Detect which cell encompasses the target text, then output its [X, Y] center coordinate. 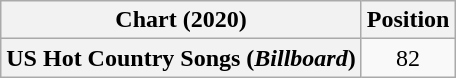
US Hot Country Songs (Billboard) [181, 58]
Position [408, 20]
82 [408, 58]
Chart (2020) [181, 20]
